Identify which cell holds the provided text, then report its [X, Y] central coordinate. 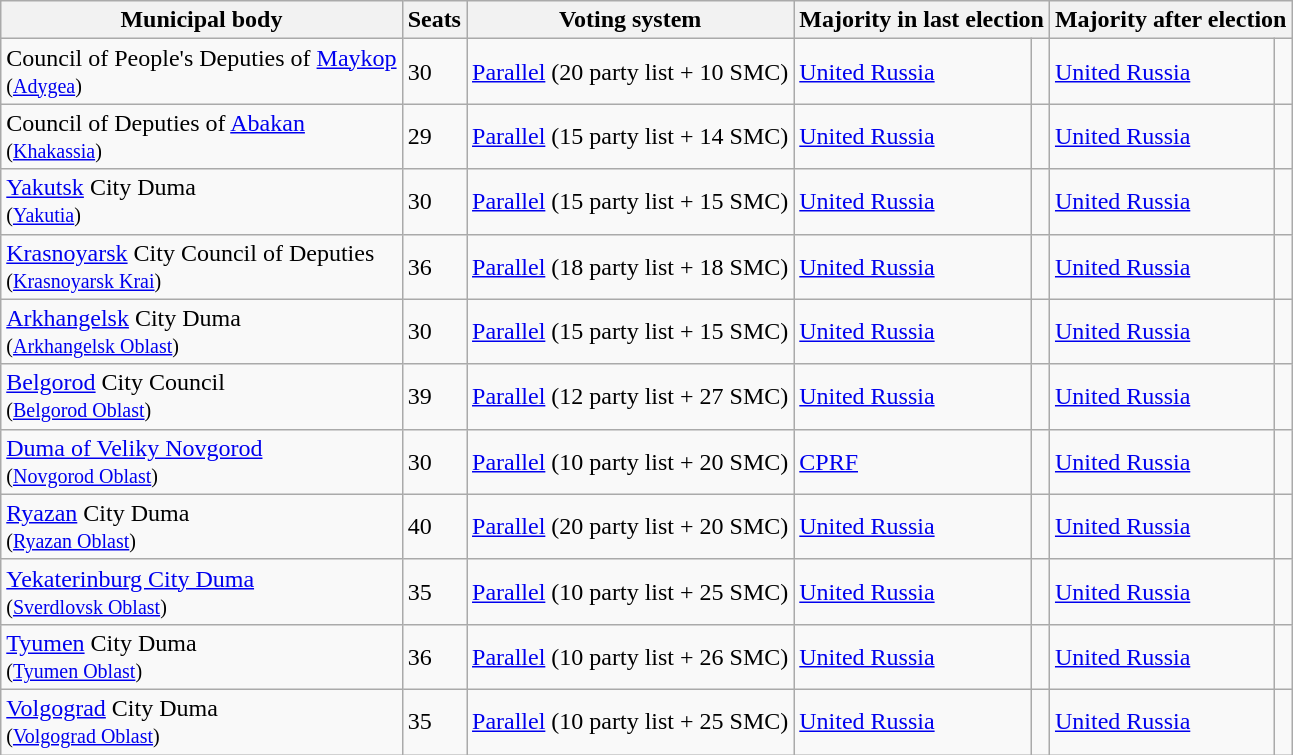
39 [434, 396]
Council of Deputies of Abakan(Khakassia) [202, 136]
Majority after election [1170, 20]
Parallel (20 party list + 20 SMC) [630, 526]
Municipal body [202, 20]
Arkhangelsk City Duma(Arkhangelsk Oblast) [202, 332]
Majority in last election [922, 20]
Belgorod City Council(Belgorod Oblast) [202, 396]
Seats [434, 20]
Tyumen City Duma(Tyumen Oblast) [202, 656]
Volgograd City Duma(Volgograd Oblast) [202, 722]
40 [434, 526]
Parallel (10 party list + 26 SMC) [630, 656]
Yakutsk City Duma(Yakutia) [202, 202]
Duma of Veliky Novgorod(Novgorod Oblast) [202, 462]
Krasnoyarsk City Council of Deputies(Krasnoyarsk Krai) [202, 266]
29 [434, 136]
Parallel (18 party list + 18 SMC) [630, 266]
Parallel (12 party list + 27 SMC) [630, 396]
CPRF [913, 462]
Parallel (15 party list + 14 SMC) [630, 136]
Council of People's Deputies of Maykop(Adygea) [202, 72]
Parallel (10 party list + 20 SMC) [630, 462]
Voting system [630, 20]
Parallel (20 party list + 10 SMC) [630, 72]
Ryazan City Duma(Ryazan Oblast) [202, 526]
Yekaterinburg City Duma(Sverdlovsk Oblast) [202, 592]
